Output the (x, y) coordinate of the center of the cell containing the given text.  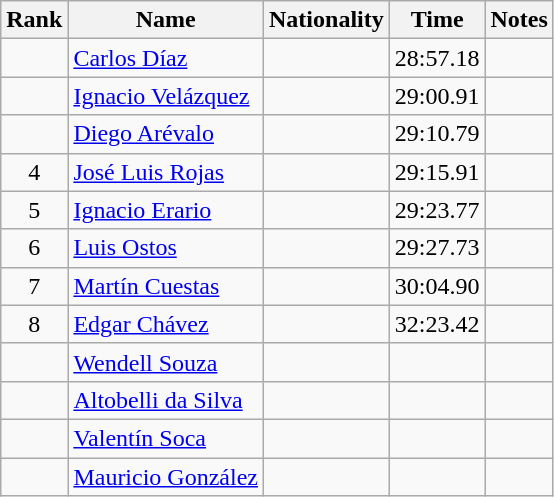
Name (166, 20)
José Luis Rojas (166, 172)
29:10.79 (437, 134)
Valentín Soca (166, 438)
Wendell Souza (166, 362)
Ignacio Erario (166, 210)
Time (437, 20)
Ignacio Velázquez (166, 96)
Luis Ostos (166, 248)
Altobelli da Silva (166, 400)
Diego Arévalo (166, 134)
29:15.91 (437, 172)
32:23.42 (437, 324)
Mauricio González (166, 477)
5 (34, 210)
Edgar Chávez (166, 324)
6 (34, 248)
Rank (34, 20)
Martín Cuestas (166, 286)
30:04.90 (437, 286)
29:00.91 (437, 96)
7 (34, 286)
4 (34, 172)
29:27.73 (437, 248)
29:23.77 (437, 210)
Notes (519, 20)
8 (34, 324)
28:57.18 (437, 58)
Nationality (327, 20)
Carlos Díaz (166, 58)
